Return (X, Y) of the center of cell containing provided text 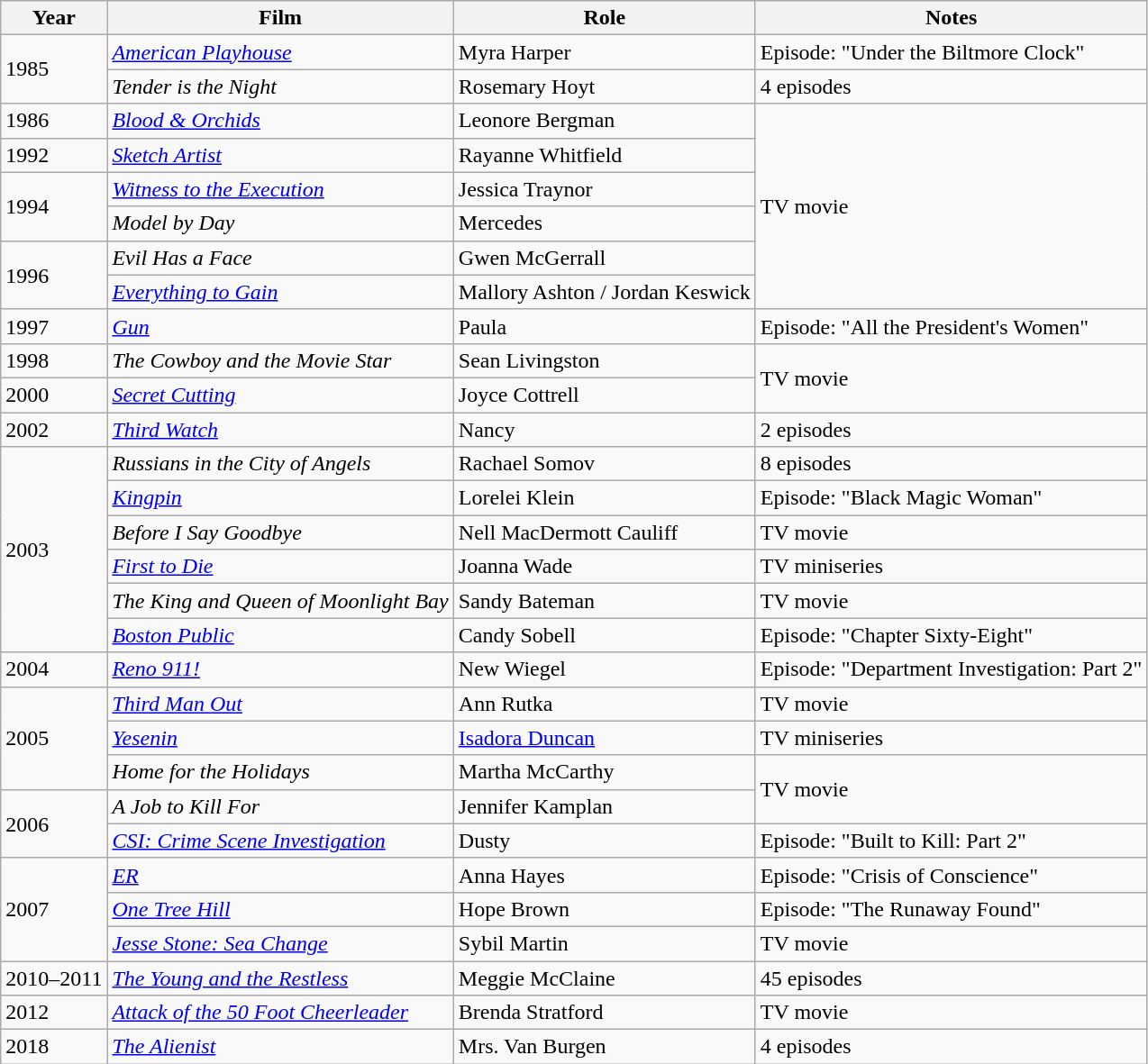
Brenda Stratford (604, 1013)
Witness to the Execution (280, 189)
The Young and the Restless (280, 978)
2007 (54, 909)
Joyce Cottrell (604, 395)
Dusty (604, 841)
Rosemary Hoyt (604, 86)
Lorelei Klein (604, 498)
Ann Rutka (604, 704)
Year (54, 18)
The Cowboy and the Movie Star (280, 360)
1985 (54, 69)
2000 (54, 395)
Jennifer Kamplan (604, 806)
Blood & Orchids (280, 121)
Episode: "All the President's Women" (952, 326)
One Tree Hill (280, 909)
Boston Public (280, 635)
Evil Has a Face (280, 258)
1992 (54, 155)
2010–2011 (54, 978)
Home for the Holidays (280, 772)
Nancy (604, 430)
Secret Cutting (280, 395)
Sandy Bateman (604, 601)
Paula (604, 326)
Episode: "Chapter Sixty-Eight" (952, 635)
The King and Queen of Moonlight Bay (280, 601)
Episode: "The Runaway Found" (952, 909)
First to Die (280, 567)
Mallory Ashton / Jordan Keswick (604, 292)
Anna Hayes (604, 875)
45 episodes (952, 978)
1986 (54, 121)
Episode: "Crisis of Conscience" (952, 875)
1998 (54, 360)
Gwen McGerrall (604, 258)
2004 (54, 669)
Episode: "Under the Biltmore Clock" (952, 52)
Notes (952, 18)
Hope Brown (604, 909)
New Wiegel (604, 669)
2018 (54, 1047)
Before I Say Goodbye (280, 532)
Third Watch (280, 430)
Martha McCarthy (604, 772)
Mrs. Van Burgen (604, 1047)
2002 (54, 430)
Role (604, 18)
8 episodes (952, 464)
Leonore Bergman (604, 121)
Sybil Martin (604, 943)
Jesse Stone: Sea Change (280, 943)
Film (280, 18)
Model by Day (280, 223)
2006 (54, 823)
Reno 911! (280, 669)
Kingpin (280, 498)
Rayanne Whitfield (604, 155)
2 episodes (952, 430)
2003 (54, 550)
Joanna Wade (604, 567)
The Alienist (280, 1047)
Isadora Duncan (604, 738)
ER (280, 875)
Sean Livingston (604, 360)
2005 (54, 738)
Nell MacDermott Cauliff (604, 532)
Meggie McClaine (604, 978)
Episode: "Black Magic Woman" (952, 498)
A Job to Kill For (280, 806)
Sketch Artist (280, 155)
Tender is the Night (280, 86)
American Playhouse (280, 52)
1994 (54, 206)
Jessica Traynor (604, 189)
1996 (54, 275)
Mercedes (604, 223)
Episode: "Built to Kill: Part 2" (952, 841)
Candy Sobell (604, 635)
CSI: Crime Scene Investigation (280, 841)
Myra Harper (604, 52)
Yesenin (280, 738)
Gun (280, 326)
Everything to Gain (280, 292)
2012 (54, 1013)
Rachael Somov (604, 464)
Third Man Out (280, 704)
Episode: "Department Investigation: Part 2" (952, 669)
1997 (54, 326)
Russians in the City of Angels (280, 464)
Attack of the 50 Foot Cheerleader (280, 1013)
